Pinpoint the cell where the given text exists, returning its (x, y) midpoint coordinate. 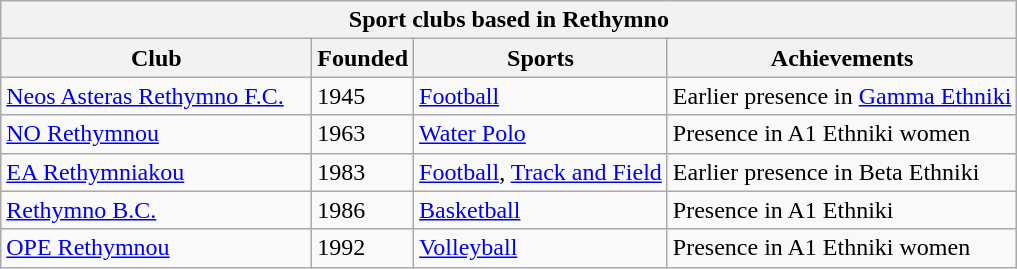
1983 (363, 172)
OPE Rethymnou (156, 248)
Achievements (842, 58)
Football, Track and Field (541, 172)
1986 (363, 210)
Neos Asteras Rethymno F.C. (156, 96)
Sports (541, 58)
NO Rethymnou (156, 134)
1945 (363, 96)
1992 (363, 248)
Water Polo (541, 134)
Basketball (541, 210)
Earlier presence in Gamma Ethniki (842, 96)
Volleyball (541, 248)
1963 (363, 134)
Football (541, 96)
Earlier presence in Beta Ethniki (842, 172)
Founded (363, 58)
EA Rethymniakou (156, 172)
Presence in A1 Ethniki (842, 210)
Rethymno B.C. (156, 210)
Club (156, 58)
Sport clubs based in Rethymno (509, 20)
